Return the (x, y) coordinate for the center point of the cell that contains the specified text.  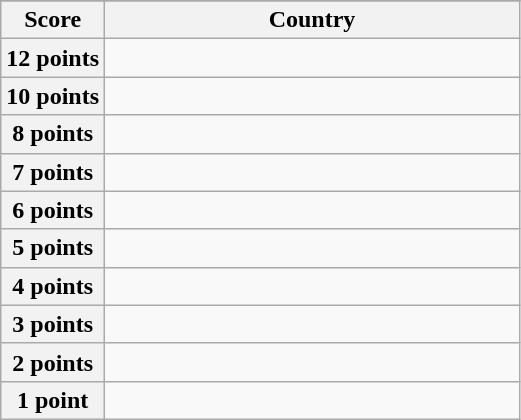
10 points (53, 96)
12 points (53, 58)
8 points (53, 134)
6 points (53, 210)
7 points (53, 172)
Score (53, 20)
4 points (53, 286)
Country (312, 20)
5 points (53, 248)
1 point (53, 400)
3 points (53, 324)
2 points (53, 362)
